Extract the (X, Y) coordinate from the center of the cell holding the provided text.  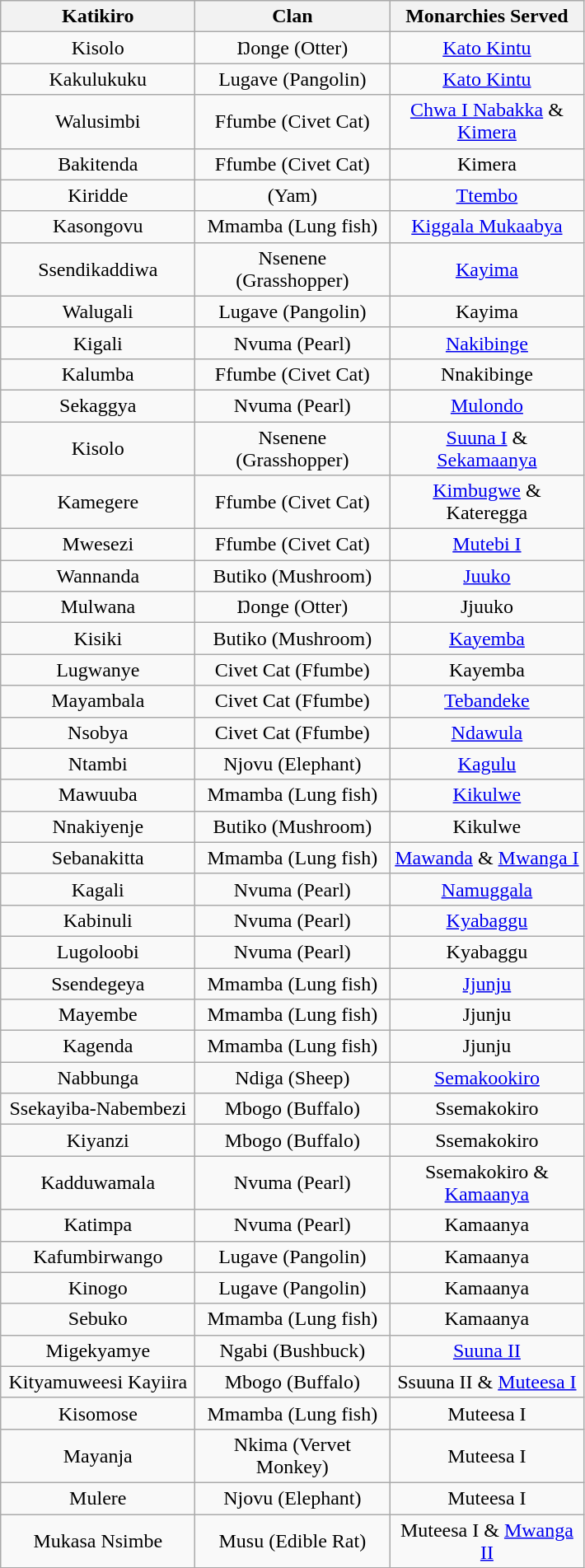
Mayanja (98, 1455)
Walusimbi (98, 122)
Lugoloobi (98, 952)
Mawuuba (98, 795)
Kimera (487, 164)
Kasongovu (98, 227)
Chwa I Nabakka & Kimera (487, 122)
Katikiro (98, 16)
Mulondo (487, 405)
Kalumba (98, 374)
Nnakibinge (487, 374)
Kamegere (98, 503)
Migekyamye (98, 1350)
Kafumbirwango (98, 1257)
Walugali (98, 311)
Kinogo (98, 1288)
Kagali (98, 889)
Semakookiro (487, 1078)
Kadduwamala (98, 1183)
Mukasa Nsimbe (98, 1541)
Namuggala (487, 889)
Mulere (98, 1498)
Nkima (Vervet Monkey) (292, 1455)
Bakitenda (98, 164)
Lugwanye (98, 670)
Kabinuli (98, 920)
Ndiga (Sheep) (292, 1078)
Mutebi I (487, 545)
Kigali (98, 343)
Ssekayiba-Nabembezi (98, 1109)
Nabbunga (98, 1078)
Ssendikaddiwa (98, 269)
Kagenda (98, 1046)
Tebandeke (487, 701)
Kiridde (98, 195)
Nnakiyenje (98, 826)
Kisomose (98, 1413)
Ssendegeya (98, 983)
Nsobya (98, 733)
Sebuko (98, 1319)
Mwesezi (98, 545)
Mulwana (98, 607)
Wannanda (98, 576)
Suuna II (487, 1350)
Kiyanzi (98, 1140)
Nakibinge (487, 343)
Clan (292, 16)
Ntambi (98, 764)
Katimpa (98, 1225)
(Yam) (292, 195)
Sebanakitta (98, 858)
Mawanda & Mwanga I (487, 858)
Ssemakokiro & Kamaanya (487, 1183)
Muteesa I & Mwanga II (487, 1541)
Kisiki (98, 639)
Juuko (487, 576)
Musu (Edible Rat) (292, 1541)
Mayembe (98, 1015)
Ttembo (487, 195)
Ssuuna II & Muteesa I (487, 1382)
Jjuuko (487, 607)
Kiggala Mukaabya (487, 227)
Sekaggya (98, 405)
Suuna I & Sekamaanya (487, 448)
Ngabi (Bushbuck) (292, 1350)
Kimbugwe & Kateregga (487, 503)
Kityamuweesi Kayiira (98, 1382)
Ndawula (487, 733)
Monarchies Served (487, 16)
Kagulu (487, 764)
Kakulukuku (98, 79)
Mayambala (98, 701)
